Extract the (x, y) coordinate from the center of the cell holding the provided text.  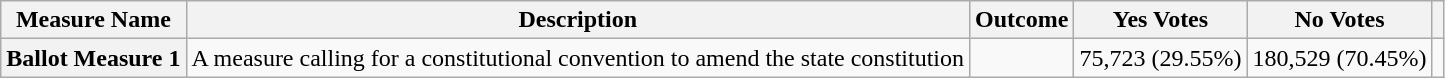
Yes Votes (1160, 20)
A measure calling for a constitutional convention to amend the state constitution (578, 58)
75,723 (29.55%) (1160, 58)
Description (578, 20)
Outcome (1022, 20)
Measure Name (94, 20)
180,529 (70.45%) (1340, 58)
No Votes (1340, 20)
Ballot Measure 1 (94, 58)
